Output the (x, y) coordinate of the center of the cell containing the given text.  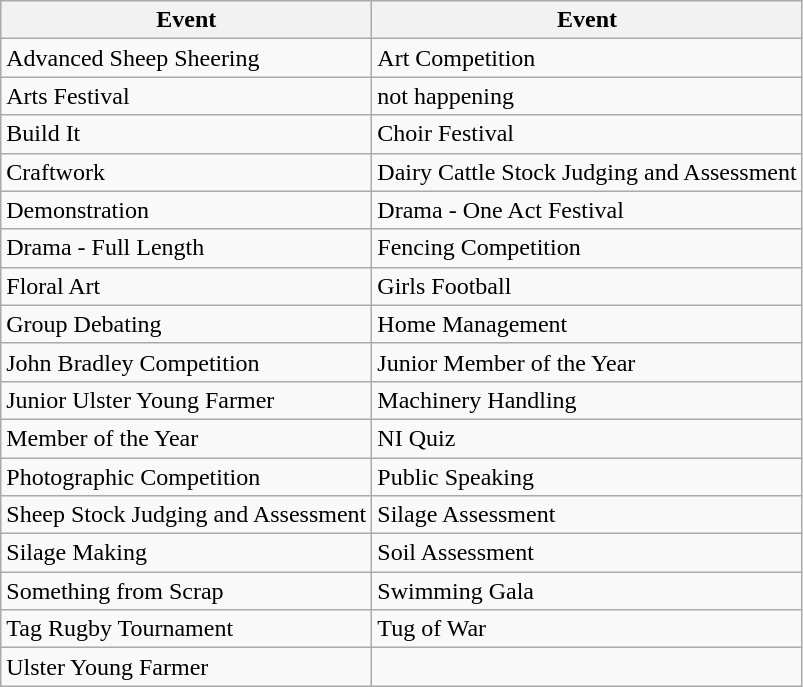
not happening (587, 96)
Arts Festival (186, 96)
Public Speaking (587, 477)
Soil Assessment (587, 553)
Build It (186, 134)
Silage Assessment (587, 515)
Fencing Competition (587, 248)
Home Management (587, 324)
Dairy Cattle Stock Judging and Assessment (587, 172)
Tag Rugby Tournament (186, 629)
Drama - Full Length (186, 248)
Choir Festival (587, 134)
John Bradley Competition (186, 362)
Silage Making (186, 553)
Sheep Stock Judging and Assessment (186, 515)
Craftwork (186, 172)
Junior Ulster Young Farmer (186, 400)
NI Quiz (587, 438)
Drama - One Act Festival (587, 210)
Member of the Year (186, 438)
Floral Art (186, 286)
Advanced Sheep Sheering (186, 58)
Photographic Competition (186, 477)
Demonstration (186, 210)
Tug of War (587, 629)
Swimming Gala (587, 591)
Ulster Young Farmer (186, 667)
Group Debating (186, 324)
Girls Football (587, 286)
Junior Member of the Year (587, 362)
Art Competition (587, 58)
Something from Scrap (186, 591)
Machinery Handling (587, 400)
